Identify which cell holds the provided text, then report its [X, Y] central coordinate. 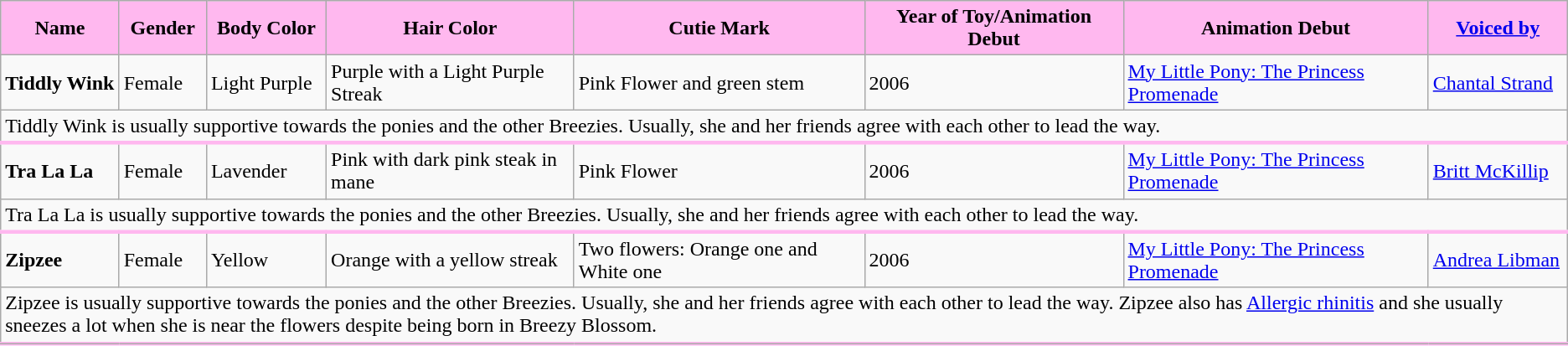
Yellow [266, 260]
Zipzee [60, 260]
Hair Color [451, 28]
Cutie Mark [719, 28]
Purple with a Light Purple Streak [451, 82]
Voiced by [1498, 28]
Orange with a yellow streak [451, 260]
Gender [162, 28]
Name [60, 28]
Tra La La [60, 171]
Pink with dark pink steak in mane [451, 171]
Light Purple [266, 82]
Andrea Libman [1498, 260]
Tiddly Wink [60, 82]
Pink Flower and green stem [719, 82]
Britt McKillip [1498, 171]
Animation Debut [1276, 28]
Pink Flower [719, 171]
Body Color [266, 28]
Chantal Strand [1498, 82]
Lavender [266, 171]
Tiddly Wink is usually supportive towards the ponies and the other Breezies. Usually, she and her friends agree with each other to lead the way. [784, 127]
Year of Toy/Animation Debut [993, 28]
Two flowers: Orange one and White one [719, 260]
Tra La La is usually supportive towards the ponies and the other Breezies. Usually, she and her friends agree with each other to lead the way. [784, 215]
